Pinpoint the cell where the given text exists, returning its [x, y] midpoint coordinate. 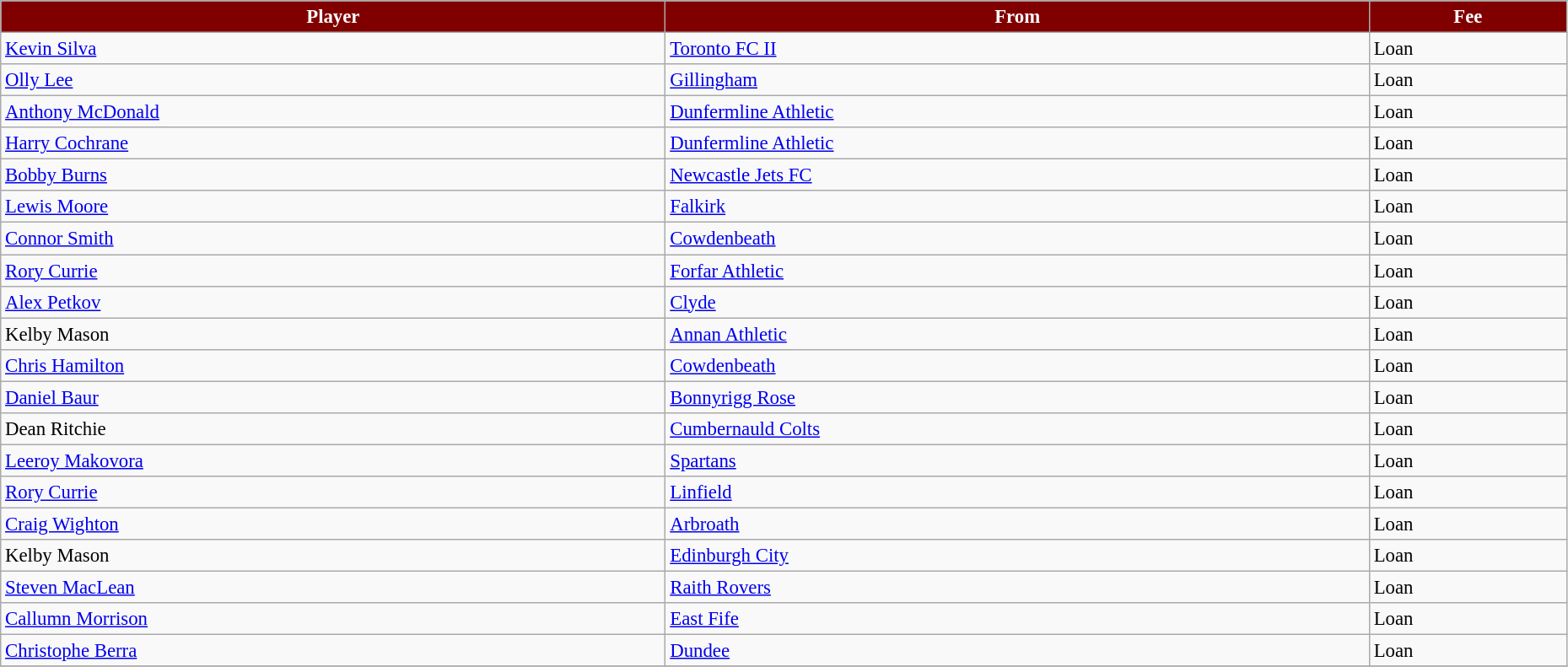
Kevin Silva [333, 49]
Harry Cochrane [333, 143]
Dean Ritchie [333, 429]
Spartans [1017, 460]
Fee [1468, 17]
Leeroy Makovora [333, 460]
Olly Lee [333, 80]
Annan Athletic [1017, 334]
Edinburgh City [1017, 556]
Cumbernauld Colts [1017, 429]
Daniel Baur [333, 397]
Clyde [1017, 302]
Falkirk [1017, 207]
Bonnyrigg Rose [1017, 397]
Callumn Morrison [333, 619]
Connor Smith [333, 239]
Forfar Athletic [1017, 271]
Raith Rovers [1017, 588]
Newcastle Jets FC [1017, 175]
Toronto FC II [1017, 49]
Gillingham [1017, 80]
Lewis Moore [333, 207]
Christophe Berra [333, 651]
Linfield [1017, 492]
Dundee [1017, 651]
Player [333, 17]
Craig Wighton [333, 524]
Alex Petkov [333, 302]
East Fife [1017, 619]
Chris Hamilton [333, 365]
Anthony McDonald [333, 112]
Arbroath [1017, 524]
From [1017, 17]
Bobby Burns [333, 175]
Steven MacLean [333, 588]
